Extract the (X, Y) coordinate from the center of the cell holding the provided text.  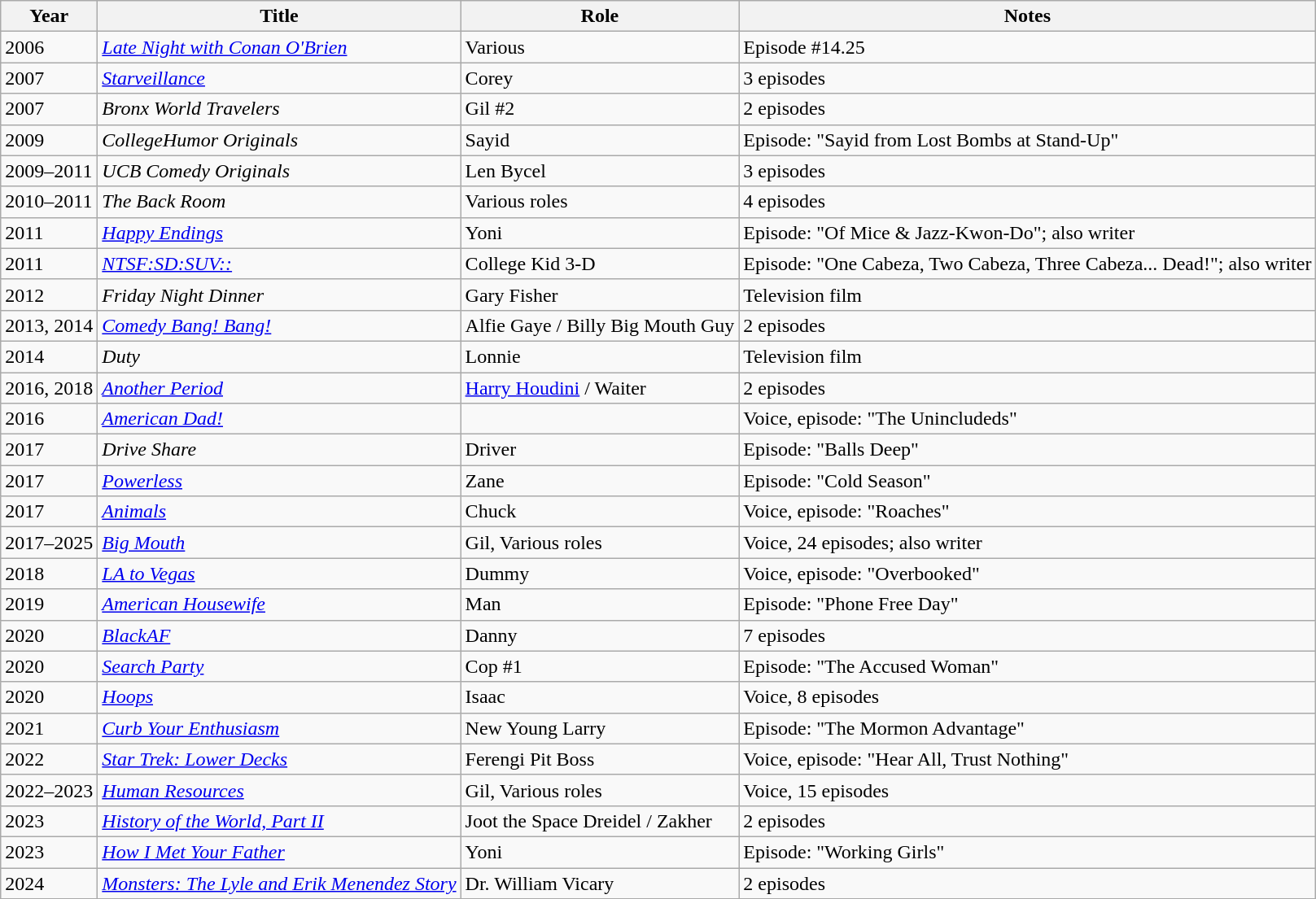
Big Mouth (279, 543)
2017–2025 (49, 543)
Episode: "Balls Deep" (1027, 450)
Episode: "The Accused Woman" (1027, 666)
NTSF:SD:SUV:: (279, 264)
Episode #14.25 (1027, 47)
Isaac (600, 697)
Cop #1 (600, 666)
Bronx World Travelers (279, 109)
Animals (279, 512)
American Dad! (279, 419)
Dr. William Vicary (600, 883)
Gary Fisher (600, 295)
Alfie Gaye / Billy Big Mouth Guy (600, 325)
Year (49, 16)
Duty (279, 356)
Corey (600, 78)
Voice, episode: "The Unincludeds" (1027, 419)
2016, 2018 (49, 388)
Title (279, 16)
Another Period (279, 388)
Danny (600, 635)
The Back Room (279, 202)
2012 (49, 295)
Various (600, 47)
2009–2011 (49, 171)
Episode: "Cold Season" (1027, 481)
Role (600, 16)
Starveillance (279, 78)
2018 (49, 574)
Hoops (279, 697)
2009 (49, 140)
Chuck (600, 512)
Joot the Space Dreidel / Zakher (600, 821)
Len Bycel (600, 171)
Comedy Bang! Bang! (279, 325)
Voice, 8 episodes (1027, 697)
Voice, episode: "Hear All, Trust Nothing" (1027, 759)
Voice, episode: "Overbooked" (1027, 574)
Episode: "The Mormon Advantage" (1027, 728)
Lonnie (600, 356)
Episode: "Phone Free Day" (1027, 604)
Curb Your Enthusiasm (279, 728)
History of the World, Part II (279, 821)
LA to Vegas (279, 574)
2010–2011 (49, 202)
Ferengi Pit Boss (600, 759)
Voice, 15 episodes (1027, 790)
Zane (600, 481)
Search Party (279, 666)
4 episodes (1027, 202)
How I Met Your Father (279, 852)
Harry Houdini / Waiter (600, 388)
UCB Comedy Originals (279, 171)
Human Resources (279, 790)
2006 (49, 47)
2022–2023 (49, 790)
Drive Share (279, 450)
7 episodes (1027, 635)
Sayid (600, 140)
Happy Endings (279, 233)
Dummy (600, 574)
BlackAF (279, 635)
American Housewife (279, 604)
Episode: "Working Girls" (1027, 852)
Episode: "One Cabeza, Two Cabeza, Three Cabeza... Dead!"; also writer (1027, 264)
Voice, 24 episodes; also writer (1027, 543)
Gil #2 (600, 109)
2014 (49, 356)
Man (600, 604)
Driver (600, 450)
CollegeHumor Originals (279, 140)
Episode: "Of Mice & Jazz-Kwon-Do"; also writer (1027, 233)
Episode: "Sayid from Lost Bombs at Stand-Up" (1027, 140)
2021 (49, 728)
2019 (49, 604)
New Young Larry (600, 728)
2013, 2014 (49, 325)
2024 (49, 883)
Monsters: The Lyle and Erik Menendez Story (279, 883)
2016 (49, 419)
Late Night with Conan O'Brien (279, 47)
Star Trek: Lower Decks (279, 759)
Friday Night Dinner (279, 295)
Notes (1027, 16)
College Kid 3-D (600, 264)
2022 (49, 759)
Various roles (600, 202)
Powerless (279, 481)
Voice, episode: "Roaches" (1027, 512)
